From the cell containing the given text, extract its center point as (x, y) coordinate. 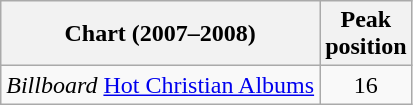
Peakposition (366, 34)
Billboard Hot Christian Albums (160, 85)
Chart (2007–2008) (160, 34)
16 (366, 85)
